Determine the [x, y] coordinate at the center of the cell enclosing the given text.  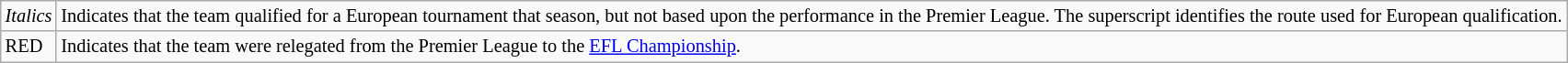
Indicates that the team were relegated from the Premier League to the EFL Championship. [812, 47]
Italics [29, 16]
RED [29, 47]
